For the text-containing cell, return its midpoint in (X, Y) coordinate format. 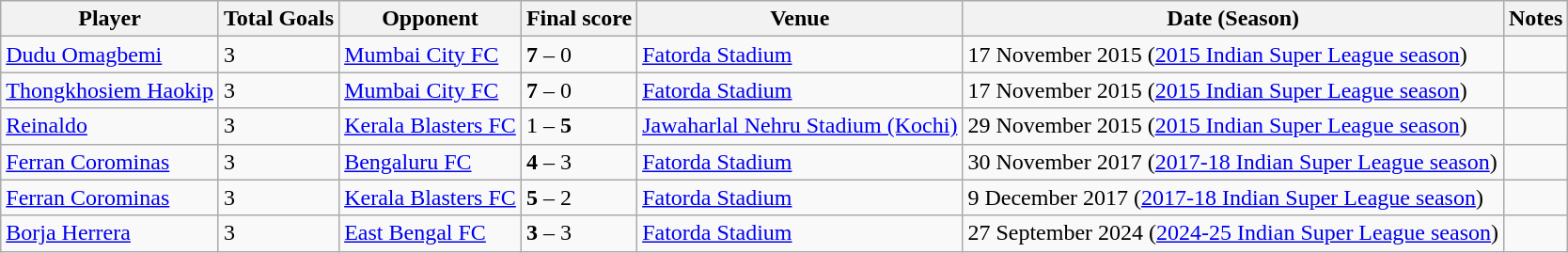
Opponent (431, 19)
Thongkhosiem Haokip (110, 90)
Player (110, 19)
4 – 3 (579, 162)
5 – 2 (579, 198)
Venue (800, 19)
3 – 3 (579, 233)
Total Goals (278, 19)
29 November 2015 (2015 Indian Super League season) (1233, 126)
30 November 2017 (2017-18 Indian Super League season) (1233, 162)
Borja Herrera (110, 233)
27 September 2024 (2024-25 Indian Super League season) (1233, 233)
East Bengal FC (431, 233)
Notes (1535, 19)
Bengaluru FC (431, 162)
Jawaharlal Nehru Stadium (Kochi) (800, 126)
1 – 5 (579, 126)
Dudu Omagbemi (110, 55)
Reinaldo (110, 126)
Date (Season) (1233, 19)
9 December 2017 (2017-18 Indian Super League season) (1233, 198)
Final score (579, 19)
